From the cell containing the given text, extract its center point as (X, Y) coordinate. 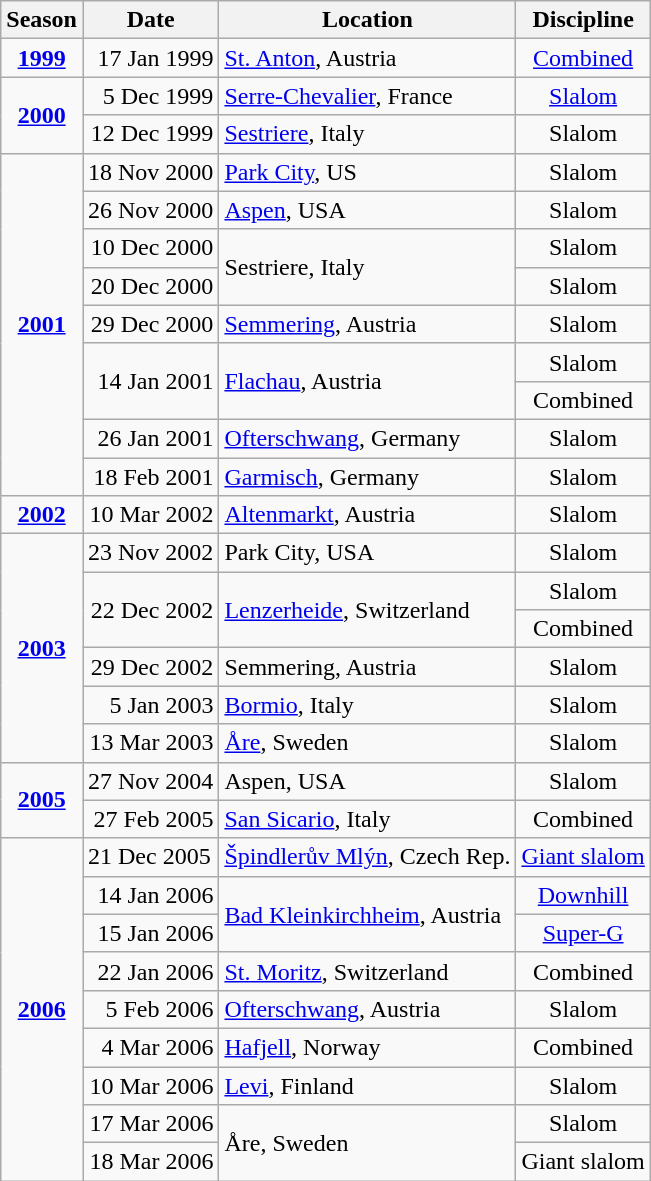
Ofterschwang, Germany (368, 438)
26 Jan 2001 (150, 438)
10 Mar 2002 (150, 515)
Ofterschwang, Austria (368, 1009)
27 Feb 2005 (150, 819)
2000 (42, 115)
Downhill (583, 895)
2005 (42, 800)
29 Dec 2002 (150, 667)
17 Mar 2006 (150, 1124)
4 Mar 2006 (150, 1047)
21 Dec 2005 (150, 857)
St. Anton, Austria (368, 58)
14 Jan 2006 (150, 895)
14 Jan 2001 (150, 381)
Flachau, Austria (368, 381)
Park City, USA (368, 553)
San Sicario, Italy (368, 819)
18 Nov 2000 (150, 172)
1999 (42, 58)
18 Feb 2001 (150, 477)
12 Dec 1999 (150, 134)
St. Moritz, Switzerland (368, 971)
27 Nov 2004 (150, 781)
22 Jan 2006 (150, 971)
Park City, US (368, 172)
5 Jan 2003 (150, 705)
Hafjell, Norway (368, 1047)
Serre-Chevalier, France (368, 96)
Levi, Finland (368, 1085)
Altenmarkt, Austria (368, 515)
5 Feb 2006 (150, 1009)
Date (150, 20)
17 Jan 1999 (150, 58)
Lenzerheide, Switzerland (368, 610)
10 Dec 2000 (150, 248)
26 Nov 2000 (150, 210)
5 Dec 1999 (150, 96)
22 Dec 2002 (150, 610)
Bormio, Italy (368, 705)
Discipline (583, 20)
Location (368, 20)
Garmisch, Germany (368, 477)
18 Mar 2006 (150, 1162)
2001 (42, 324)
Super-G (583, 933)
20 Dec 2000 (150, 286)
Bad Kleinkirchheim, Austria (368, 914)
10 Mar 2006 (150, 1085)
2006 (42, 1010)
13 Mar 2003 (150, 743)
29 Dec 2000 (150, 324)
2002 (42, 515)
2003 (42, 648)
Season (42, 20)
Špindlerův Mlýn, Czech Rep. (368, 857)
23 Nov 2002 (150, 553)
15 Jan 2006 (150, 933)
